Detect which cell encompasses the target text, then output its (x, y) center coordinate. 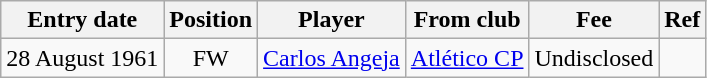
Entry date (82, 20)
From club (467, 20)
Ref (682, 20)
Carlos Angeja (332, 58)
Undisclosed (594, 58)
Player (332, 20)
Fee (594, 20)
Atlético CP (467, 58)
Position (211, 20)
FW (211, 58)
28 August 1961 (82, 58)
